From the cell containing the given text, extract its center point as [x, y] coordinate. 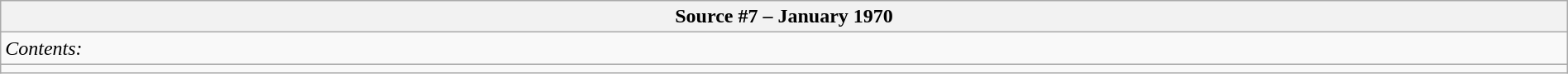
Source #7 – January 1970 [784, 17]
Contents: [784, 48]
